From the cell containing the given text, extract its center point as (x, y) coordinate. 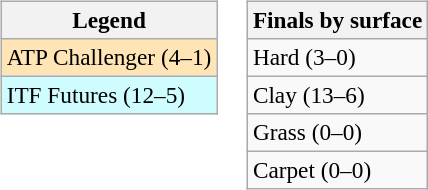
Hard (3–0) (337, 57)
ATP Challenger (4–1) (108, 57)
Legend (108, 20)
ITF Futures (12–5) (108, 95)
Carpet (0–0) (337, 171)
Finals by surface (337, 20)
Clay (13–6) (337, 95)
Grass (0–0) (337, 133)
